Extract the (X, Y) coordinate from the center of the cell holding the provided text.  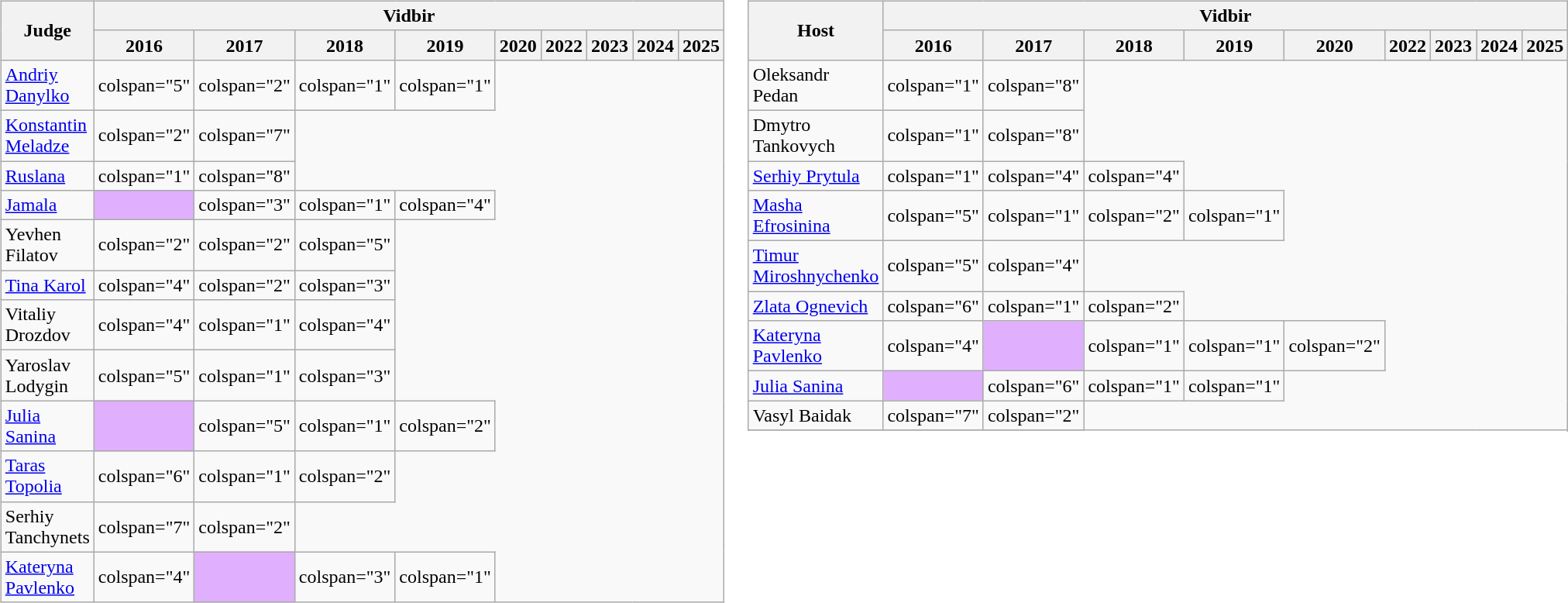
Taras Topolia (47, 476)
Dmytro Tankovych (816, 135)
Vitaliy Drozdov (47, 326)
Vasyl Baidak (816, 415)
Ruslana (47, 176)
Tina Karol (47, 285)
Andriy Danylko (47, 85)
Oleksandr Pedan (816, 85)
Konstantin Meladze (47, 135)
Serhiy Tanchynets (47, 527)
Judge (47, 30)
Host (816, 30)
Yevhen Filatov (47, 245)
Serhiy Prytula (816, 176)
Yaroslav Lodygin (47, 375)
Zlata Ognevich (816, 306)
Jamala (47, 205)
Masha Efrosinina (816, 215)
Timur Miroshnychenko (816, 267)
